Scan for the cell matching the given text and deliver its (X, Y) coordinate at center. 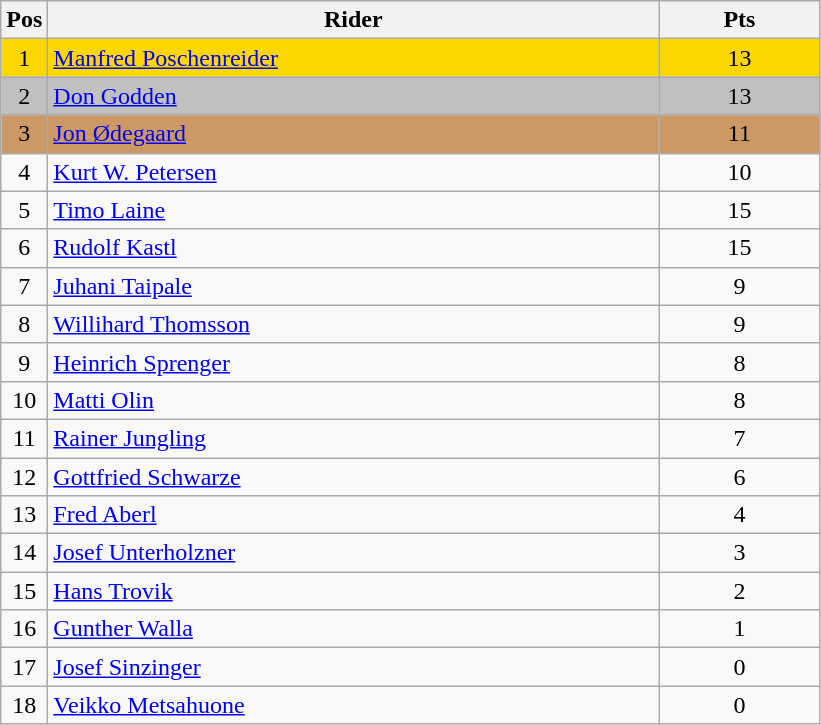
Josef Sinzinger (354, 667)
Juhani Taipale (354, 286)
Timo Laine (354, 210)
Don Godden (354, 96)
Willihard Thomsson (354, 324)
18 (24, 705)
Hans Trovik (354, 591)
Rider (354, 20)
Gunther Walla (354, 629)
16 (24, 629)
14 (24, 553)
Rainer Jungling (354, 438)
17 (24, 667)
Pts (740, 20)
Matti Olin (354, 400)
Josef Unterholzner (354, 553)
Fred Aberl (354, 515)
Gottfried Schwarze (354, 477)
Kurt W. Petersen (354, 172)
Heinrich Sprenger (354, 362)
Pos (24, 20)
Jon Ødegaard (354, 134)
12 (24, 477)
5 (24, 210)
Veikko Metsahuone (354, 705)
Rudolf Kastl (354, 248)
Manfred Poschenreider (354, 58)
